Provide the (x, y) coordinate of the cell's center where the given text is located.  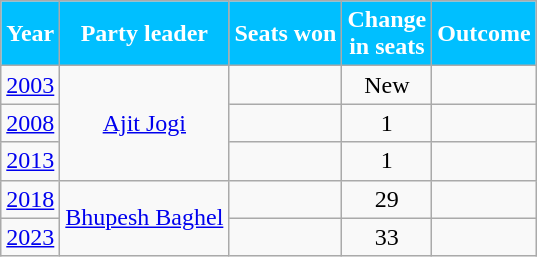
Seats won (286, 34)
Outcome (484, 34)
Changein seats (387, 34)
29 (387, 199)
New (387, 85)
Party leader (144, 34)
Bhupesh Baghel (144, 218)
Year (30, 34)
2023 (30, 237)
2003 (30, 85)
Ajit Jogi (144, 123)
33 (387, 237)
2018 (30, 199)
2008 (30, 123)
2013 (30, 161)
